Identify which cell holds the provided text, then report its [X, Y] central coordinate. 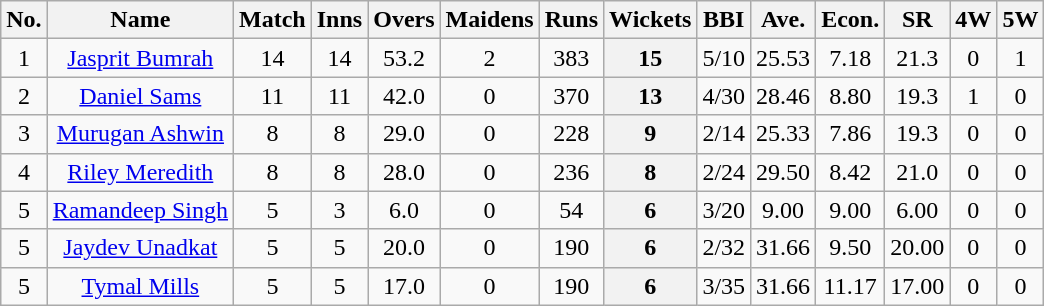
Murugan Ashwin [140, 134]
Maidens [490, 20]
17.00 [918, 286]
20.00 [918, 248]
15 [650, 58]
Overs [404, 20]
9 [650, 134]
13 [650, 96]
383 [571, 58]
6.00 [918, 210]
No. [24, 20]
4 [24, 172]
Daniel Sams [140, 96]
42.0 [404, 96]
21.3 [918, 58]
17.0 [404, 286]
4W [974, 20]
8.80 [850, 96]
29.0 [404, 134]
236 [571, 172]
20.0 [404, 248]
25.53 [784, 58]
Jasprit Bumrah [140, 58]
Name [140, 20]
3/20 [724, 210]
8.42 [850, 172]
Econ. [850, 20]
2/32 [724, 248]
Inns [339, 20]
28.46 [784, 96]
53.2 [404, 58]
29.50 [784, 172]
21.0 [918, 172]
BBI [724, 20]
2/24 [724, 172]
SR [918, 20]
Wickets [650, 20]
228 [571, 134]
Tymal Mills [140, 286]
Match [273, 20]
3/35 [724, 286]
Ave. [784, 20]
54 [571, 210]
7.18 [850, 58]
Ramandeep Singh [140, 210]
9.50 [850, 248]
Riley Meredith [140, 172]
5/10 [724, 58]
4/30 [724, 96]
11.17 [850, 286]
28.0 [404, 172]
7.86 [850, 134]
5W [1020, 20]
6.0 [404, 210]
Jaydev Unadkat [140, 248]
2/14 [724, 134]
370 [571, 96]
25.33 [784, 134]
Runs [571, 20]
